Extract the (x, y) coordinate from the center of the cell holding the provided text.  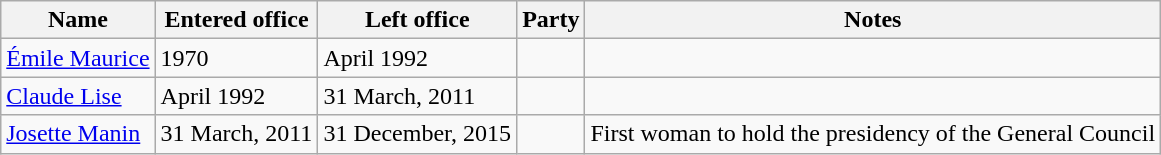
Josette Manin (78, 134)
31 December, 2015 (418, 134)
Émile Maurice (78, 58)
1970 (236, 58)
Notes (873, 20)
Left office (418, 20)
Party (551, 20)
Entered office (236, 20)
Claude Lise (78, 96)
Name (78, 20)
First woman to hold the presidency of the General Council (873, 134)
